Determine the [x, y] coordinate at the center of the cell enclosing the given text.  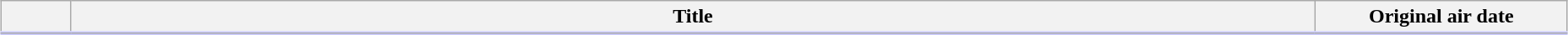
Original air date [1441, 17]
Title [693, 17]
